Pinpoint the cell where the given text exists, returning its [X, Y] midpoint coordinate. 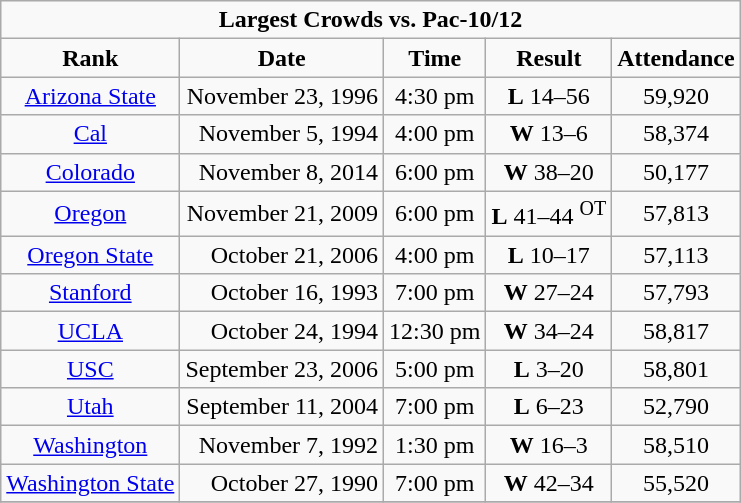
Washington [90, 445]
L 6–23 [549, 407]
1:30 pm [435, 445]
L 14–56 [549, 96]
58,817 [676, 331]
55,520 [676, 483]
50,177 [676, 172]
57,813 [676, 214]
Time [435, 58]
L 41–44 OT [549, 214]
November 21, 2009 [282, 214]
5:00 pm [435, 369]
W 27–24 [549, 293]
57,113 [676, 255]
Washington State [90, 483]
Result [549, 58]
September 23, 2006 [282, 369]
L 10–17 [549, 255]
W 16–3 [549, 445]
W 42–34 [549, 483]
59,920 [676, 96]
Oregon State [90, 255]
Oregon [90, 214]
W 38–20 [549, 172]
November 23, 1996 [282, 96]
Stanford [90, 293]
September 11, 2004 [282, 407]
W 13–6 [549, 134]
4:30 pm [435, 96]
October 24, 1994 [282, 331]
58,801 [676, 369]
12:30 pm [435, 331]
USC [90, 369]
Date [282, 58]
52,790 [676, 407]
November 7, 1992 [282, 445]
Rank [90, 58]
58,510 [676, 445]
November 5, 1994 [282, 134]
October 21, 2006 [282, 255]
UCLA [90, 331]
Attendance [676, 58]
October 27, 1990 [282, 483]
Arizona State [90, 96]
October 16, 1993 [282, 293]
58,374 [676, 134]
Colorado [90, 172]
Utah [90, 407]
57,793 [676, 293]
L 3–20 [549, 369]
November 8, 2014 [282, 172]
Cal [90, 134]
Largest Crowds vs. Pac-10/12 [370, 20]
W 34–24 [549, 331]
